Determine the [X, Y] coordinate at the center of the cell enclosing the given text.  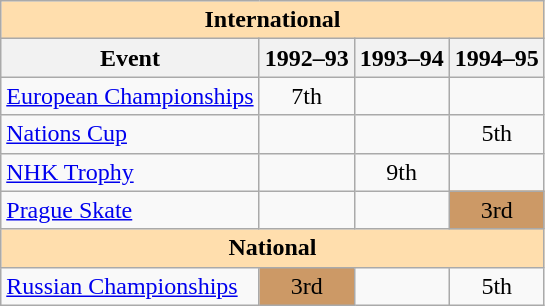
NHK Trophy [130, 172]
European Championships [130, 96]
1992–93 [306, 58]
Prague Skate [130, 210]
7th [306, 96]
International [273, 20]
9th [402, 172]
National [273, 248]
Event [130, 58]
Nations Cup [130, 134]
1993–94 [402, 58]
Russian Championships [130, 286]
1994–95 [496, 58]
